Locate the cell with the specified text and output its (x, y) center coordinate. 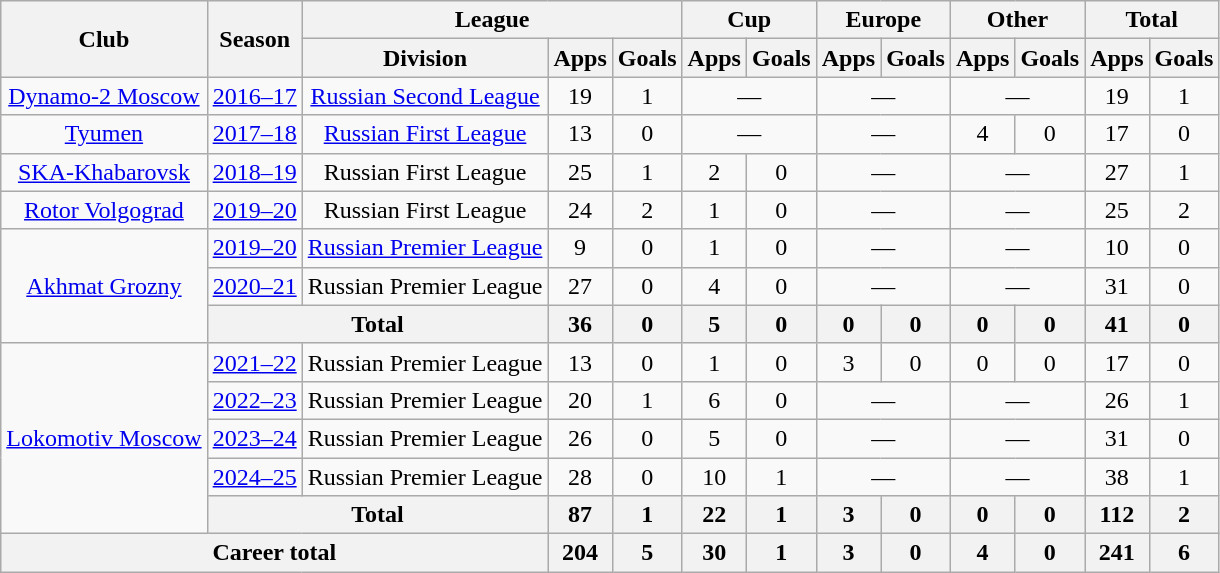
SKA-Khabarovsk (104, 172)
2017–18 (254, 134)
2016–17 (254, 96)
Dynamo-2 Moscow (104, 96)
Europe (883, 20)
Other (1017, 20)
Tyumen (104, 134)
2022–23 (254, 400)
2021–22 (254, 362)
30 (714, 553)
Akhmat Grozny (104, 286)
Cup (749, 20)
2024–25 (254, 477)
204 (580, 553)
Lokomotiv Moscow (104, 438)
28 (580, 477)
Career total (274, 553)
87 (580, 515)
League (492, 20)
241 (1117, 553)
2023–24 (254, 438)
22 (714, 515)
20 (580, 400)
Club (104, 39)
41 (1117, 324)
Rotor Volgograd (104, 210)
9 (580, 248)
2018–19 (254, 172)
112 (1117, 515)
Division (425, 58)
24 (580, 210)
Season (254, 39)
2020–21 (254, 286)
Russian Second League (425, 96)
36 (580, 324)
38 (1117, 477)
